Search for the cell housing the specified text and yield its [x, y] center coordinate. 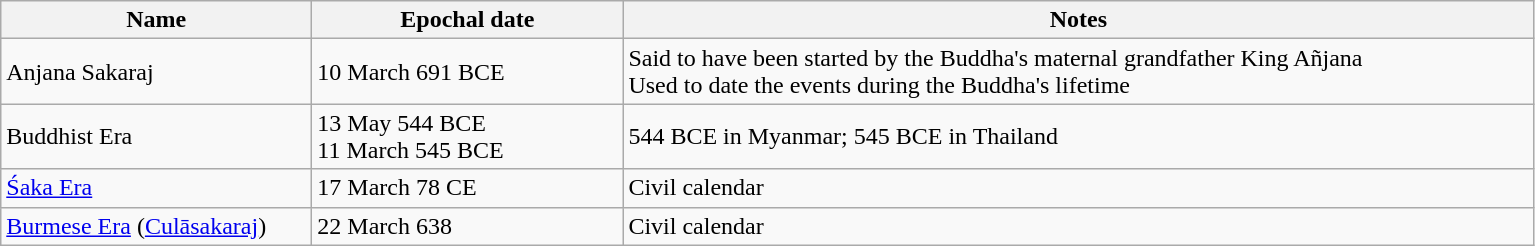
Said to have been started by the Buddha's maternal grandfather King Añjana Used to date the events during the Buddha's lifetime [1078, 72]
22 March 638 [468, 226]
13 May 544 BCE 11 March 545 BCE [468, 136]
Śaka Era [156, 188]
Buddhist Era [156, 136]
Name [156, 20]
10 March 691 BCE [468, 72]
544 BCE in Myanmar; 545 BCE in Thailand [1078, 136]
17 March 78 CE [468, 188]
Notes [1078, 20]
Anjana Sakaraj [156, 72]
Epochal date [468, 20]
Burmese Era (Culāsakaraj) [156, 226]
